From the cell containing the given text, extract its center point as (x, y) coordinate. 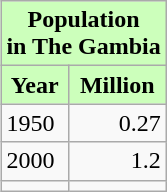
2000 (34, 161)
1.2 (117, 161)
Populationin The Gambia (84, 34)
Year (34, 85)
Million (117, 85)
1950 (34, 123)
0.27 (117, 123)
